Scan for the cell matching the given text and deliver its [X, Y] coordinate at center. 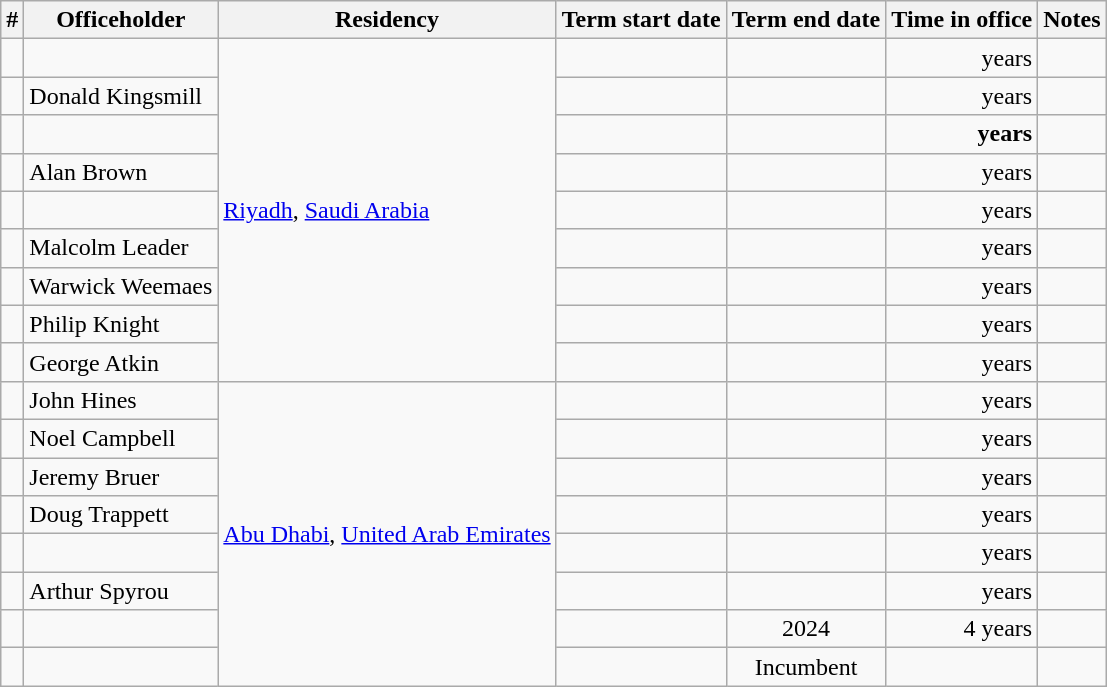
Notes [1072, 20]
Arthur Spyrou [121, 591]
Term end date [806, 20]
Time in office [962, 20]
Officeholder [121, 20]
# [12, 20]
John Hines [121, 400]
Warwick Weemaes [121, 286]
Riyadh, Saudi Arabia [387, 210]
Doug Trappett [121, 515]
Jeremy Bruer [121, 477]
Donald Kingsmill [121, 96]
Philip Knight [121, 324]
Incumbent [806, 667]
Malcolm Leader [121, 248]
Alan Brown [121, 172]
George Atkin [121, 362]
4 years [962, 629]
Term start date [641, 20]
2024 [806, 629]
Abu Dhabi, United Arab Emirates [387, 533]
Residency [387, 20]
Noel Campbell [121, 438]
